Scan for the cell matching the given text and deliver its [x, y] coordinate at center. 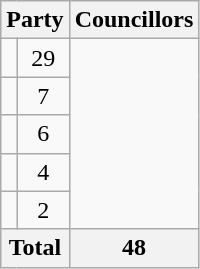
29 [43, 58]
Councillors [134, 20]
Total [35, 248]
Party [35, 20]
4 [43, 172]
2 [43, 210]
6 [43, 134]
7 [43, 96]
48 [134, 248]
